Find where the given text appears and provide that cell's center as [X, Y] coordinate. 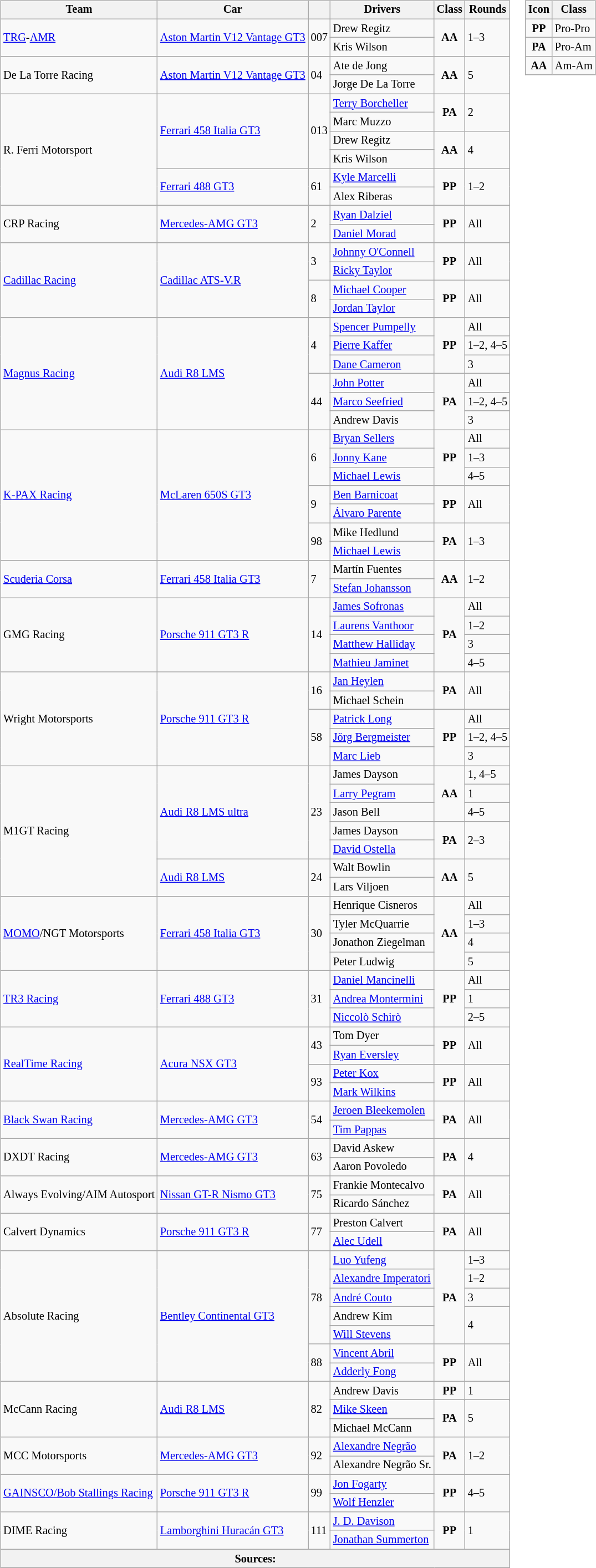
Aaron Povoledo [383, 1167]
DIME Racing [79, 1530]
Ryan Eversley [383, 1055]
Bentley Continental GT3 [233, 1316]
Peter Ludwig [383, 961]
Ricky Taylor [383, 271]
CRP Racing [79, 224]
Car [233, 10]
Matthew Halliday [383, 644]
Mark Wilkins [383, 1092]
Lamborghini Huracán GT3 [233, 1530]
88 [319, 1363]
6 [319, 458]
Alexandre Imperatori [383, 1279]
David Askew [383, 1148]
Michael Cooper [383, 289]
Stefan Johansson [383, 588]
MOMO/NGT Motorsports [79, 934]
Patrick Long [383, 719]
GMG Racing [79, 635]
Alexandre Negrão [383, 1447]
Absolute Racing [79, 1316]
Jonathon Ziegelman [383, 943]
Frankie Montecalvo [383, 1185]
Michael Schein [383, 700]
Larry Pegram [383, 793]
Niccolò Schirò [383, 1017]
Always Evolving/AIM Autosport [79, 1194]
14 [319, 635]
Drivers [383, 10]
Bryan Sellers [383, 439]
58 [319, 737]
Wright Motorsports [79, 719]
16 [319, 691]
John Potter [383, 383]
Jon Fogarty [383, 1484]
24 [319, 877]
Andrew Kim [383, 1316]
Black Swan Racing [79, 1120]
8 [319, 298]
Cadillac Racing [79, 281]
Jason Bell [383, 812]
9 [319, 505]
Mathieu Jaminet [383, 663]
Will Stevens [383, 1335]
013 [319, 131]
Mike Hedlund [383, 532]
Peter Kox [383, 1073]
McCann Racing [79, 1409]
R. Ferri Motorsport [79, 150]
Jeroen Bleekemolen [383, 1111]
Ryan Dalziel [383, 215]
Alec Udell [383, 1241]
63 [319, 1158]
Nissan GT-R Nismo GT3 [233, 1194]
Pro-Am [574, 47]
David Ostella [383, 849]
Daniel Morad [383, 234]
M1GT Racing [79, 831]
Acura NSX GT3 [233, 1065]
111 [319, 1530]
Am-Am [574, 66]
Jan Heylen [383, 681]
Marc Lieb [383, 756]
23 [319, 812]
98 [319, 541]
31 [319, 999]
92 [319, 1456]
De La Torre Racing [79, 75]
Scuderia Corsa [79, 579]
Marc Muzzo [383, 122]
Henrique Cisneros [383, 905]
Johnny O'Connell [383, 252]
Sources: [255, 1559]
Ricardo Sánchez [383, 1204]
Jörg Bergmeister [383, 737]
Pierre Kaffer [383, 345]
Lars Viljoen [383, 887]
2–3 [488, 841]
7 [319, 579]
1, 4–5 [488, 775]
TRG-AMR [79, 38]
Tim Pappas [383, 1129]
30 [319, 934]
Terry Borcheller [383, 103]
Álvaro Parente [383, 513]
Jonathan Summerton [383, 1540]
007 [319, 38]
Laurens Vanthoor [383, 625]
Andrea Montermini [383, 999]
McLaren 650S GT3 [233, 495]
Ben Barnicoat [383, 495]
Team [79, 10]
Icon [539, 10]
99 [319, 1493]
Calvert Dynamics [79, 1232]
75 [319, 1194]
Rounds [488, 10]
Vincent Abril [383, 1353]
44 [319, 401]
Walt Bowlin [383, 868]
K-PAX Racing [79, 495]
Audi R8 LMS ultra [233, 812]
Dane Cameron [383, 364]
Marco Seefried [383, 401]
GAINSCO/Bob Stallings Racing [79, 1493]
77 [319, 1232]
James Sofronas [383, 607]
Luo Yufeng [383, 1260]
MCC Motorsports [79, 1456]
Kyle Marcelli [383, 178]
78 [319, 1297]
61 [319, 187]
Tom Dyer [383, 1036]
04 [319, 75]
André Couto [383, 1297]
Preston Calvert [383, 1223]
Alexandre Negrão Sr. [383, 1465]
Jonny Kane [383, 457]
Daniel Mancinelli [383, 980]
82 [319, 1409]
Ate de Jong [383, 66]
Wolf Henzler [383, 1503]
Pro-Pro [574, 28]
93 [319, 1082]
Mike Skeen [383, 1409]
RealTime Racing [79, 1065]
Cadillac ATS-V.R [233, 281]
54 [319, 1120]
2–5 [488, 1017]
J. D. Davison [383, 1521]
Alex Riberas [383, 196]
Michael McCann [383, 1428]
Adderly Fong [383, 1372]
Jorge De La Torre [383, 84]
TR3 Racing [79, 999]
43 [319, 1046]
Magnus Racing [79, 374]
Jordan Taylor [383, 308]
DXDT Racing [79, 1158]
Tyler McQuarrie [383, 924]
Martín Fuentes [383, 569]
Spencer Pumpelly [383, 327]
